Search for the cell housing the specified text and yield its (X, Y) center coordinate. 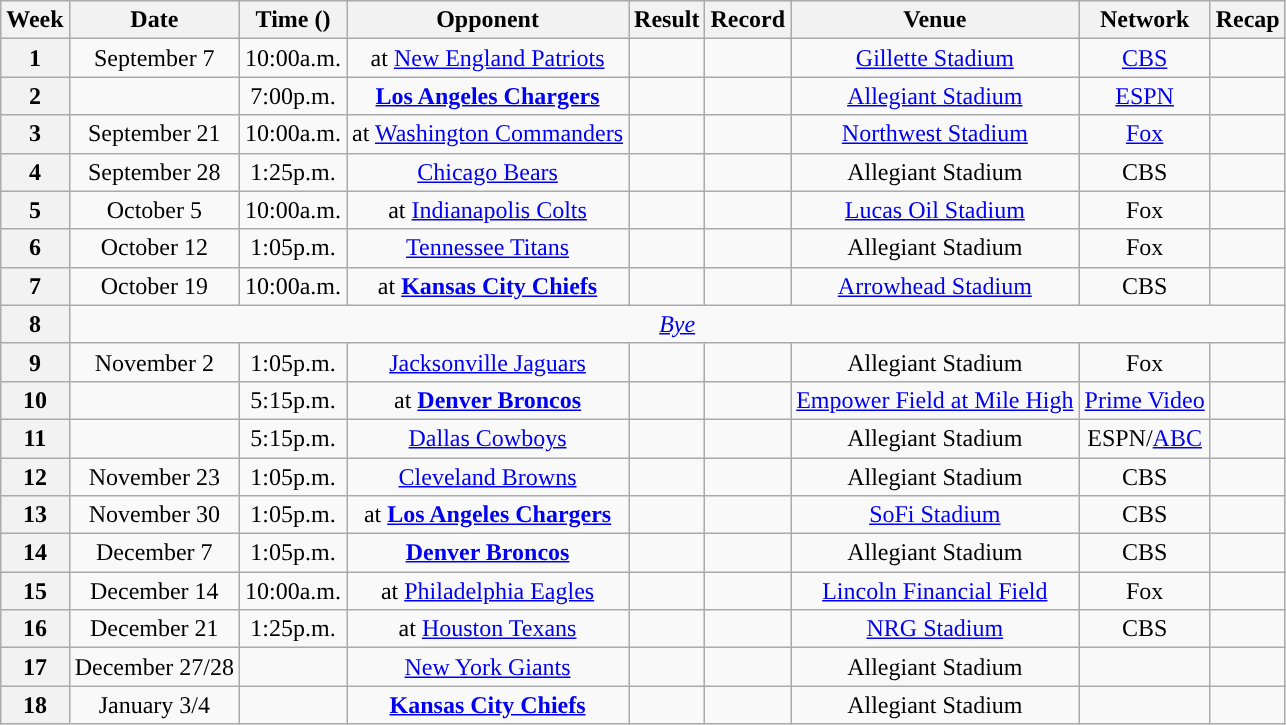
Northwest Stadium (935, 134)
11 (35, 438)
13 (35, 515)
Tennessee Titans (488, 248)
Chicago Bears (488, 172)
15 (35, 591)
18 (35, 705)
3 (35, 134)
Denver Broncos (488, 553)
Opponent (488, 20)
October 19 (154, 286)
October 12 (154, 248)
6 (35, 248)
8 (35, 324)
5 (35, 210)
New York Giants (488, 667)
Arrowhead Stadium (935, 286)
7:00p.m. (292, 96)
September 7 (154, 58)
at Philadelphia Eagles (488, 591)
Network (1144, 20)
Recap (1248, 20)
12 (35, 477)
Empower Field at Mile High (935, 400)
7 (35, 286)
at Los Angeles Chargers (488, 515)
Date (154, 20)
at New England Patriots (488, 58)
Cleveland Browns (488, 477)
Los Angeles Chargers (488, 96)
Lincoln Financial Field (935, 591)
at Washington Commanders (488, 134)
Week (35, 20)
at Houston Texans (488, 629)
November 23 (154, 477)
NRG Stadium (935, 629)
4 (35, 172)
at Kansas City Chiefs (488, 286)
at Indianapolis Colts (488, 210)
10 (35, 400)
Venue (935, 20)
Kansas City Chiefs (488, 705)
9 (35, 362)
Time () (292, 20)
1 (35, 58)
October 5 (154, 210)
September 21 (154, 134)
17 (35, 667)
at Denver Broncos (488, 400)
September 28 (154, 172)
December 27/28 (154, 667)
Lucas Oil Stadium (935, 210)
2 (35, 96)
November 2 (154, 362)
December 7 (154, 553)
Dallas Cowboys (488, 438)
Result (667, 20)
Jacksonville Jaguars (488, 362)
Bye (677, 324)
Gillette Stadium (935, 58)
Prime Video (1144, 400)
16 (35, 629)
January 3/4 (154, 705)
Record (748, 20)
December 14 (154, 591)
December 21 (154, 629)
ESPN (1144, 96)
SoFi Stadium (935, 515)
November 30 (154, 515)
14 (35, 553)
ESPN/ABC (1144, 438)
